Pinpoint the cell where the given text exists, returning its (x, y) midpoint coordinate. 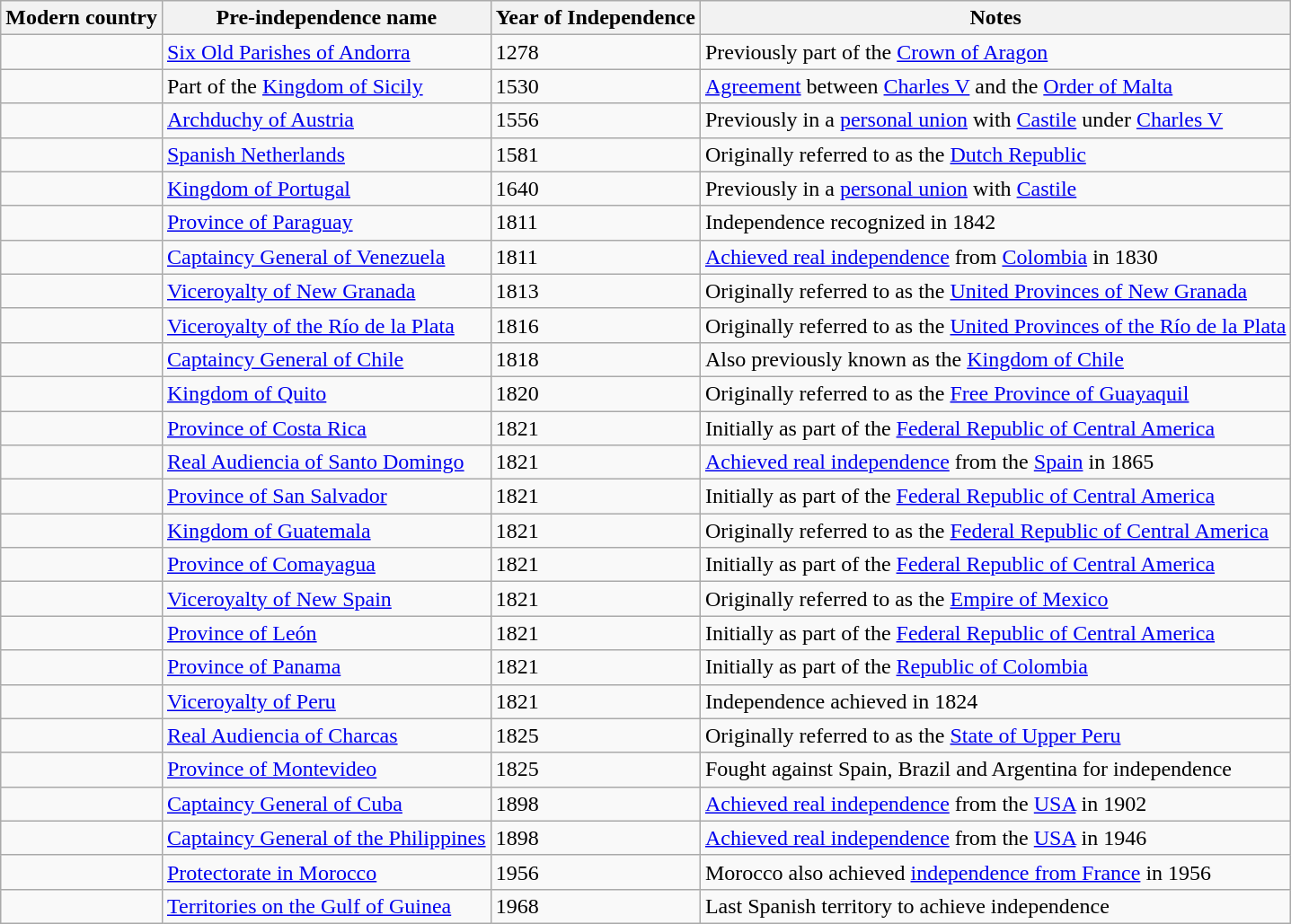
Morocco also achieved independence from France in 1956 (995, 872)
Province of Comayagua (326, 565)
Originally referred to as the Free Province of Guayaquil (995, 393)
Originally referred to as the United Provinces of the Río de la Plata (995, 325)
Last Spanish territory to achieve independence (995, 906)
1968 (595, 906)
1278 (595, 52)
Kingdom of Quito (326, 393)
Originally referred to as the Federal Republic of Central America (995, 531)
Achieved real independence from Colombia in 1830 (995, 257)
Viceroyalty of New Spain (326, 599)
Achieved real independence from the USA in 1902 (995, 804)
Previously in a personal union with Castile under Charles V (995, 120)
1581 (595, 154)
Viceroyalty of Peru (326, 701)
1556 (595, 120)
1818 (595, 359)
Year of Independence (595, 18)
Captaincy General of the Philippines (326, 838)
Achieved real independence from the USA in 1946 (995, 838)
Spanish Netherlands (326, 154)
Pre-independence name (326, 18)
Territories on the Gulf of Guinea (326, 906)
Kingdom of Guatemala (326, 531)
Initially as part of the Republic of Colombia (995, 667)
Modern country (82, 18)
Fought against Spain, Brazil and Argentina for independence (995, 770)
Originally referred to as the Empire of Mexico (995, 599)
Six Old Parishes of Andorra (326, 52)
Captaincy General of Venezuela (326, 257)
1956 (595, 872)
1640 (595, 189)
Independence recognized in 1842 (995, 223)
Notes (995, 18)
Province of Costa Rica (326, 428)
Originally referred to as the Dutch Republic (995, 154)
Province of San Salvador (326, 497)
Province of Panama (326, 667)
Originally referred to as the State of Upper Peru (995, 735)
Real Audiencia of Charcas (326, 735)
Province of Paraguay (326, 223)
Viceroyalty of the Río de la Plata (326, 325)
1530 (595, 86)
Achieved real independence from the Spain in 1865 (995, 462)
Agreement between Charles V and the Order of Malta (995, 86)
Captaincy General of Chile (326, 359)
Viceroyalty of New Granada (326, 291)
Real Audiencia of Santo Domingo (326, 462)
Province of León (326, 633)
Captaincy General of Cuba (326, 804)
Protectorate in Morocco (326, 872)
Kingdom of Portugal (326, 189)
1820 (595, 393)
Previously in a personal union with Castile (995, 189)
Previously part of the Crown of Aragon (995, 52)
Independence achieved in 1824 (995, 701)
Part of the Kingdom of Sicily (326, 86)
Province of Montevideo (326, 770)
1816 (595, 325)
1813 (595, 291)
Archduchy of Austria (326, 120)
Originally referred to as the United Provinces of New Granada (995, 291)
Also previously known as the Kingdom of Chile (995, 359)
